Return [X, Y] of the center of cell containing provided text 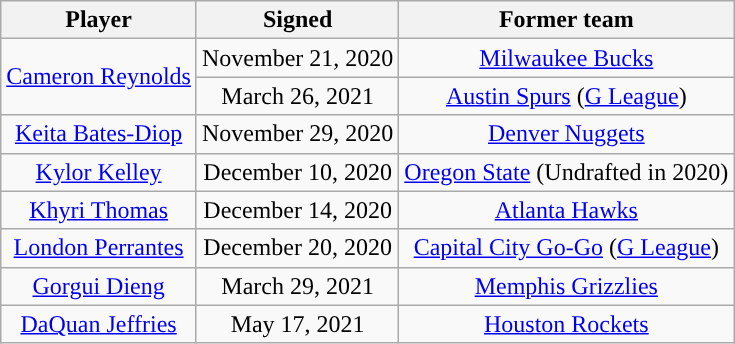
Player [99, 20]
DaQuan Jeffries [99, 324]
Former team [566, 20]
May 17, 2021 [297, 324]
Houston Rockets [566, 324]
Khyri Thomas [99, 210]
Kylor Kelley [99, 172]
Denver Nuggets [566, 134]
Signed [297, 20]
December 14, 2020 [297, 210]
Atlanta Hawks [566, 210]
Austin Spurs (G League) [566, 96]
March 29, 2021 [297, 286]
November 21, 2020 [297, 58]
Gorgui Dieng [99, 286]
December 20, 2020 [297, 248]
London Perrantes [99, 248]
November 29, 2020 [297, 134]
Cameron Reynolds [99, 77]
December 10, 2020 [297, 172]
March 26, 2021 [297, 96]
Keita Bates-Diop [99, 134]
Oregon State (Undrafted in 2020) [566, 172]
Milwaukee Bucks [566, 58]
Capital City Go-Go (G League) [566, 248]
Memphis Grizzlies [566, 286]
